Pinpoint the cell where the given text exists, returning its [x, y] midpoint coordinate. 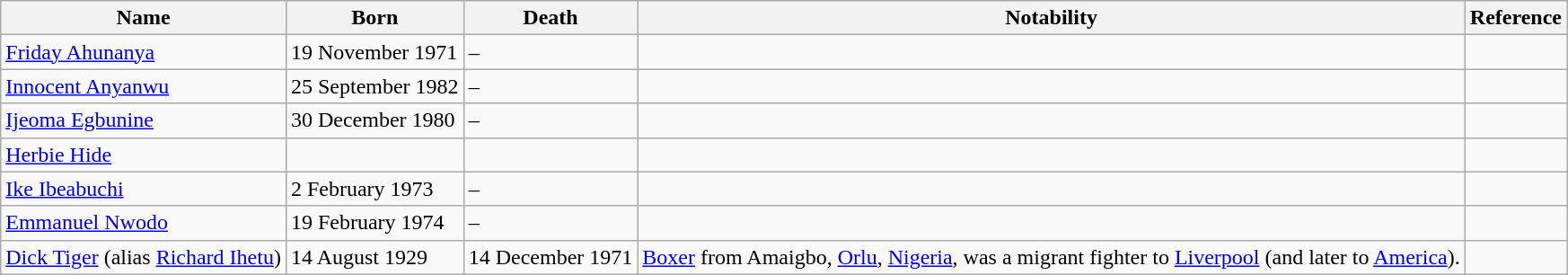
19 November 1971 [374, 52]
Ijeoma Egbunine [144, 120]
Name [144, 18]
Friday Ahunanya [144, 52]
Death [551, 18]
30 December 1980 [374, 120]
Boxer from Amaigbo, Orlu, Nigeria, was a migrant fighter to Liverpool (and later to America). [1051, 257]
Dick Tiger (alias Richard Ihetu) [144, 257]
19 February 1974 [374, 223]
Reference [1516, 18]
Innocent Anyanwu [144, 86]
25 September 1982 [374, 86]
Herbie Hide [144, 155]
14 December 1971 [551, 257]
Born [374, 18]
Emmanuel Nwodo [144, 223]
2 February 1973 [374, 189]
Notability [1051, 18]
Ike Ibeabuchi [144, 189]
14 August 1929 [374, 257]
